For the text-containing cell, return its midpoint in [X, Y] coordinate format. 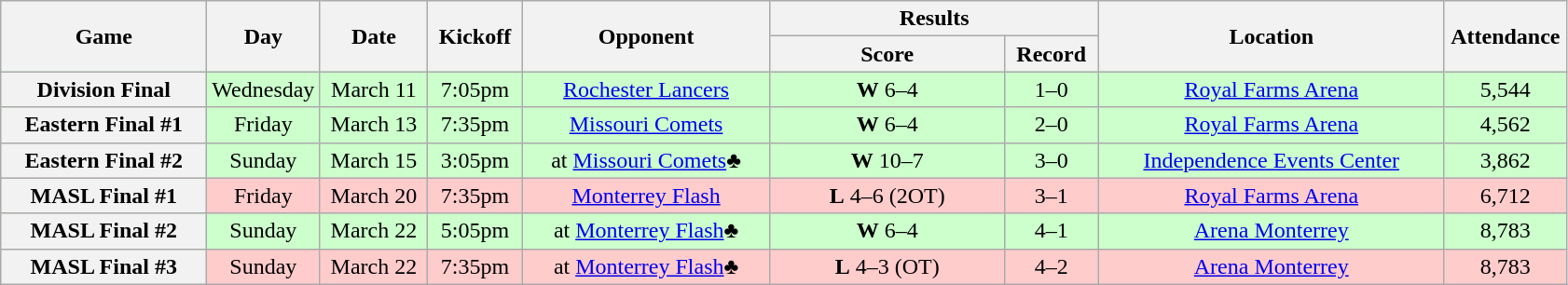
7:05pm [475, 89]
March 20 [374, 196]
Division Final [104, 89]
Eastern Final #2 [104, 160]
3–1 [1052, 196]
Day [263, 36]
MASL Final #2 [104, 231]
L 4–3 (OT) [887, 266]
3–0 [1052, 160]
5,544 [1505, 89]
W 10–7 [887, 160]
Game [104, 36]
Attendance [1505, 36]
4,562 [1505, 125]
Wednesday [263, 89]
4–2 [1052, 266]
Monterrey Flash [646, 196]
3:05pm [475, 160]
2–0 [1052, 125]
Record [1052, 54]
3,862 [1505, 160]
Date [374, 36]
Results [934, 19]
at Missouri Comets♣ [646, 160]
5:05pm [475, 231]
Score [887, 54]
MASL Final #1 [104, 196]
Independence Events Center [1272, 160]
Opponent [646, 36]
Kickoff [475, 36]
March 15 [374, 160]
Missouri Comets [646, 125]
1–0 [1052, 89]
4–1 [1052, 231]
Location [1272, 36]
6,712 [1505, 196]
L 4–6 (2OT) [887, 196]
March 13 [374, 125]
Rochester Lancers [646, 89]
Eastern Final #1 [104, 125]
March 11 [374, 89]
MASL Final #3 [104, 266]
